Search for the cell housing the specified text and yield its (x, y) center coordinate. 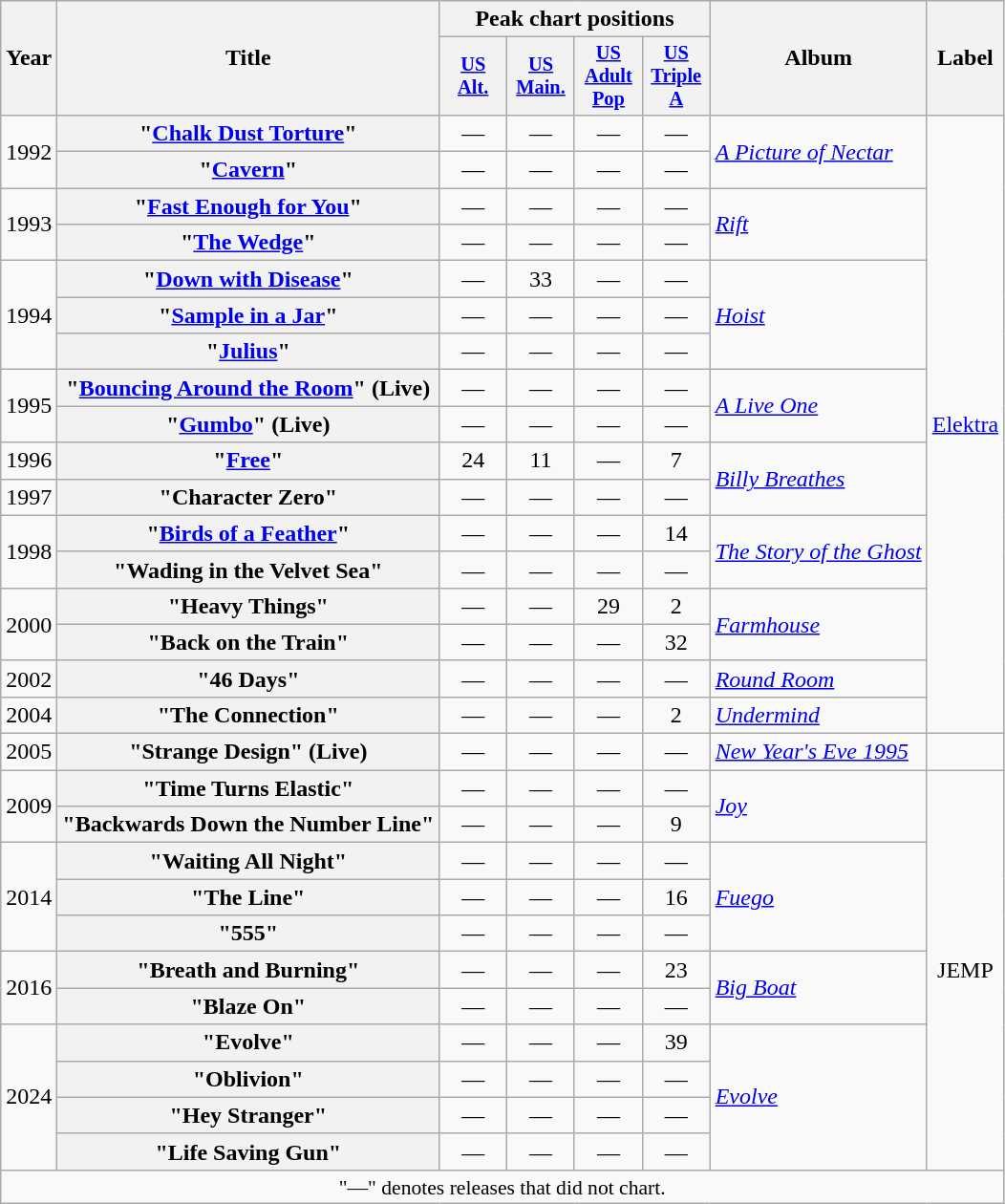
"Cavern" (248, 170)
"555" (248, 934)
New Year's Eve 1995 (818, 752)
"—" denotes releases that did not chart. (502, 1187)
US Adult Pop (608, 76)
7 (676, 461)
Title (248, 58)
"Strange Design" (Live) (248, 752)
"Bouncing Around the Room" (Live) (248, 388)
USTriple A (676, 76)
US Alt. (474, 76)
"Down with Disease" (248, 279)
33 (541, 279)
1997 (29, 497)
2000 (29, 624)
11 (541, 461)
"46 Days" (248, 678)
A Live One (818, 406)
14 (676, 533)
23 (676, 970)
2024 (29, 1097)
Rift (818, 225)
"Blaze On" (248, 1006)
1992 (29, 151)
39 (676, 1043)
"Life Saving Gun" (248, 1151)
"Heavy Things" (248, 606)
"The Wedge" (248, 243)
"The Line" (248, 897)
Peak chart positions (575, 19)
1994 (29, 315)
1993 (29, 225)
A Picture of Nectar (818, 151)
Big Boat (818, 988)
Hoist (818, 315)
"Time Turns Elastic" (248, 788)
1998 (29, 551)
Joy (818, 806)
"Hey Stranger" (248, 1115)
2004 (29, 715)
"Oblivion" (248, 1079)
2002 (29, 678)
1995 (29, 406)
"Sample in a Jar" (248, 315)
16 (676, 897)
Fuego (818, 897)
Undermind (818, 715)
2016 (29, 988)
"Birds of a Feather" (248, 533)
Round Room (818, 678)
2014 (29, 897)
"Chalk Dust Torture" (248, 133)
"Fast Enough for You" (248, 206)
24 (474, 461)
Billy Breathes (818, 479)
Album (818, 58)
"Character Zero" (248, 497)
"Wading in the Velvet Sea" (248, 570)
Farmhouse (818, 624)
"Breath and Burning" (248, 970)
"Back on the Train" (248, 642)
"The Connection" (248, 715)
Year (29, 58)
JEMP (965, 971)
2009 (29, 806)
1996 (29, 461)
"Evolve" (248, 1043)
US Main. (541, 76)
"Julius" (248, 352)
"Free" (248, 461)
32 (676, 642)
Evolve (818, 1097)
29 (608, 606)
"Gumbo" (Live) (248, 424)
"Waiting All Night" (248, 861)
The Story of the Ghost (818, 551)
Label (965, 58)
"Backwards Down the Number Line" (248, 825)
Elektra (965, 424)
2005 (29, 752)
9 (676, 825)
